Provide the [x, y] coordinate of the cell's center where the given text is located.  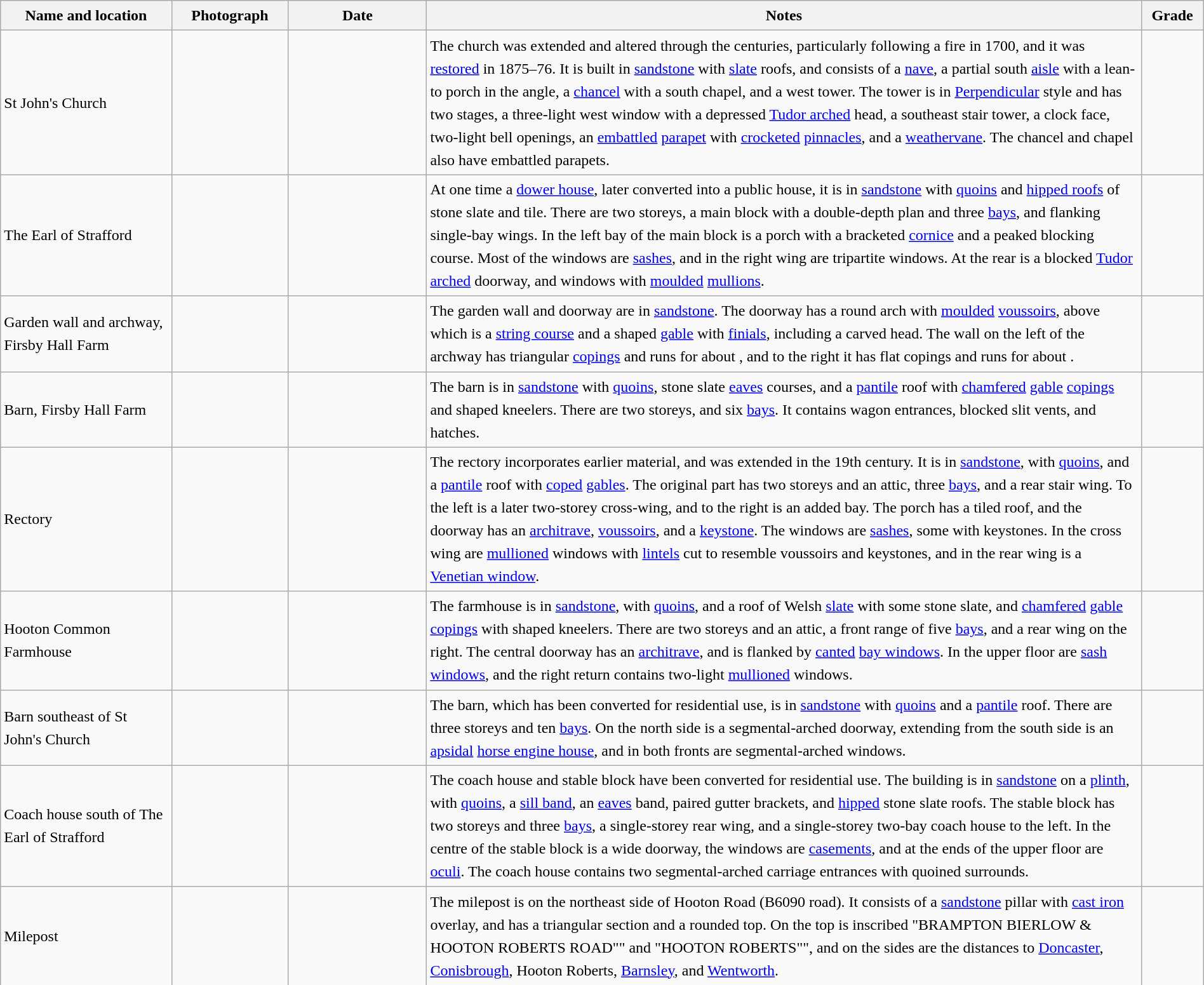
Hooton Common Farmhouse [86, 640]
Barn southeast of St John's Church [86, 728]
Name and location [86, 15]
Barn, Firsby Hall Farm [86, 409]
Rectory [86, 519]
Grade [1172, 15]
Milepost [86, 936]
Date [358, 15]
Photograph [230, 15]
Notes [784, 15]
St John's Church [86, 103]
Coach house south of The Earl of Strafford [86, 826]
The Earl of Strafford [86, 235]
Garden wall and archway,Firsby Hall Farm [86, 334]
